Scan for the cell matching the given text and deliver its [x, y] coordinate at center. 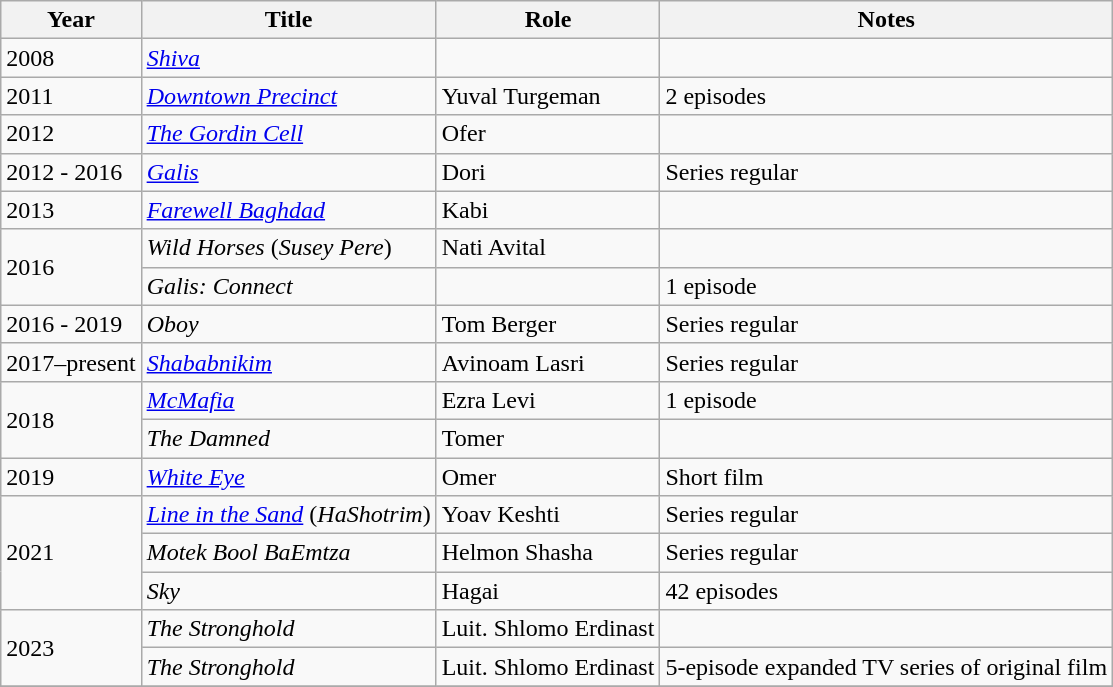
Line in the Sand (HaShotrim) [288, 515]
Wild Horses (Susey Pere) [288, 248]
The Gordin Cell [288, 134]
Year [71, 20]
Role [548, 20]
The Damned [288, 438]
Short film [886, 477]
2021 [71, 553]
Yoav Keshti [548, 515]
Sky [288, 591]
Shiva [288, 58]
42 episodes [886, 591]
Farewell Baghdad [288, 210]
Oboy [288, 324]
5-episode expanded TV series of original film [886, 667]
2013 [71, 210]
Tomer [548, 438]
McMafia [288, 400]
Downtown Precinct [288, 96]
2008 [71, 58]
Title [288, 20]
Galis: Connect [288, 286]
2023 [71, 648]
Avinoam Lasri [548, 362]
Motek Bool BaEmtza [288, 553]
2017–present [71, 362]
2019 [71, 477]
2012 [71, 134]
Tom Berger [548, 324]
Yuval Turgeman [548, 96]
Shababnikim [288, 362]
Hagai [548, 591]
Ofer [548, 134]
2018 [71, 419]
Dori [548, 172]
2011 [71, 96]
Helmon Shasha [548, 553]
White Eye [288, 477]
Ezra Levi [548, 400]
2012 - 2016 [71, 172]
Notes [886, 20]
Nati Avital [548, 248]
Omer [548, 477]
Galis [288, 172]
2016 - 2019 [71, 324]
2 episodes [886, 96]
Kabi [548, 210]
2016 [71, 267]
